Return (X, Y) of the center of cell containing provided text 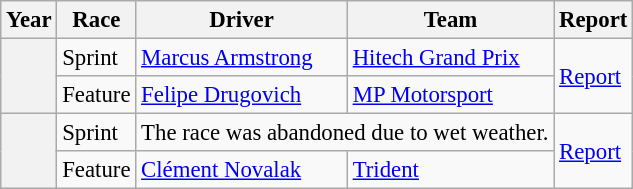
Race (96, 20)
Clément Novalak (242, 170)
Year (29, 20)
Team (450, 20)
Marcus Armstrong (242, 58)
Trident (450, 170)
The race was abandoned due to wet weather. (345, 133)
Hitech Grand Prix (450, 58)
MP Motorsport (450, 95)
Felipe Drugovich (242, 95)
Driver (242, 20)
